Extract the [x, y] coordinate from the center of the cell holding the provided text.  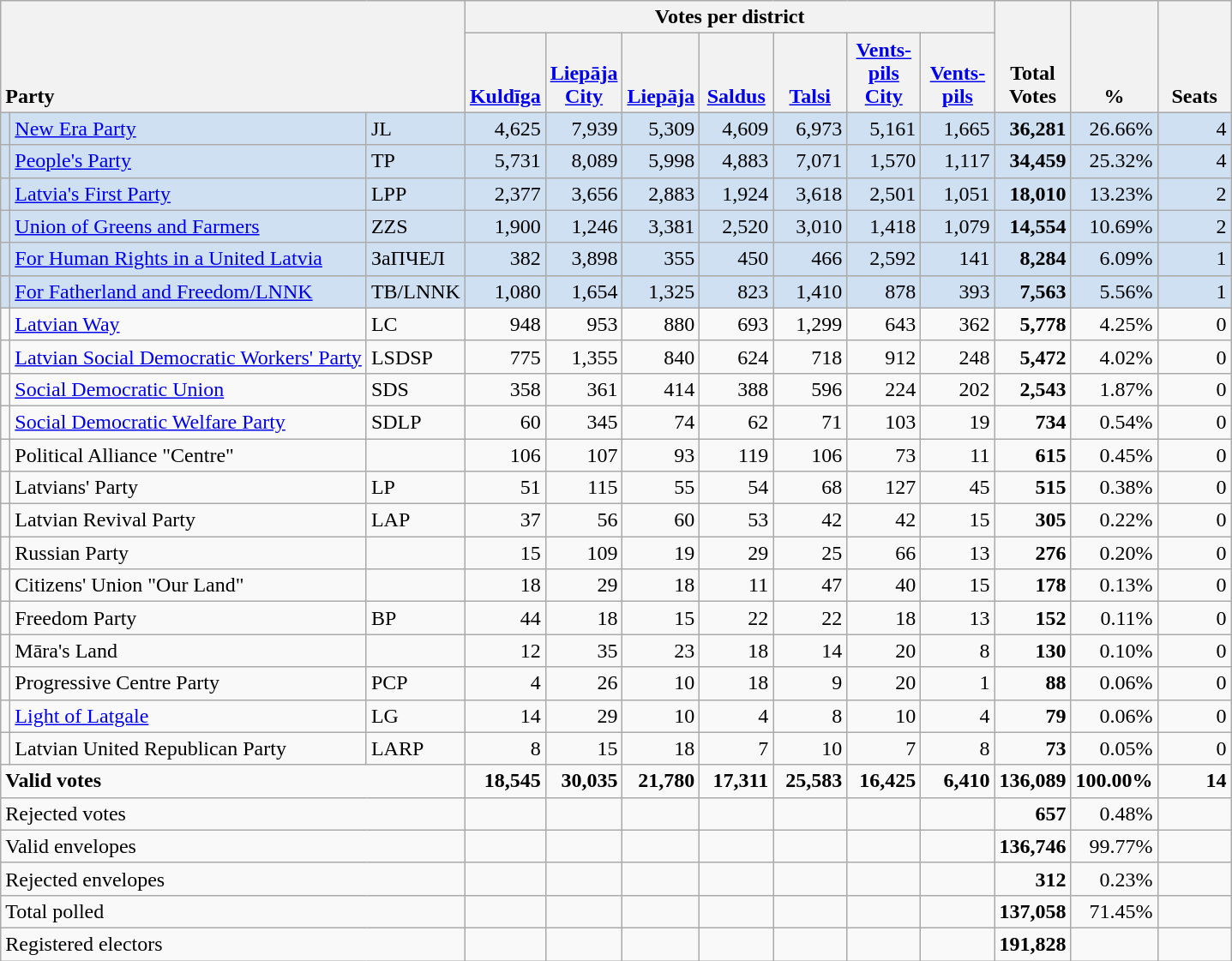
74 [661, 422]
3,010 [810, 226]
Progressive Centre Party [189, 683]
ЗаПЧЕЛ [415, 259]
0.48% [1115, 814]
23 [661, 651]
202 [958, 389]
0.20% [1115, 553]
1,418 [884, 226]
17,311 [736, 781]
54 [736, 488]
393 [958, 291]
2,543 [1032, 389]
6.09% [1115, 259]
840 [661, 357]
New Era Party [189, 129]
141 [958, 259]
ZZS [415, 226]
248 [958, 357]
624 [736, 357]
7,939 [584, 129]
Rejected envelopes [233, 879]
109 [584, 553]
137,058 [1032, 911]
PCP [415, 683]
136,089 [1032, 781]
0.54% [1115, 422]
Latvian Revival Party [189, 520]
30,035 [584, 781]
Latvians' Party [189, 488]
0.38% [1115, 488]
Russian Party [189, 553]
68 [810, 488]
Kuldīga [505, 73]
3,381 [661, 226]
224 [884, 389]
51 [505, 488]
345 [584, 422]
LG [415, 716]
1,355 [584, 357]
1,654 [584, 291]
35 [584, 651]
Total Votes [1032, 57]
53 [736, 520]
SDLP [415, 422]
6,973 [810, 129]
5,161 [884, 129]
21,780 [661, 781]
4,883 [736, 161]
18,545 [505, 781]
66 [884, 553]
948 [505, 324]
9 [810, 683]
12 [505, 651]
191,828 [1032, 944]
8,284 [1032, 259]
18,010 [1032, 194]
0.22% [1115, 520]
Total polled [233, 911]
BP [415, 618]
LSDSP [415, 357]
355 [661, 259]
Social Democratic Welfare Party [189, 422]
0.13% [1115, 586]
107 [584, 455]
136,746 [1032, 846]
450 [736, 259]
44 [505, 618]
103 [884, 422]
For Human Rights in a United Latvia [189, 259]
0.11% [1115, 618]
718 [810, 357]
2,520 [736, 226]
2,501 [884, 194]
312 [1032, 879]
JL [415, 129]
1,924 [736, 194]
LARP [415, 748]
Latvian United Republican Party [189, 748]
40 [884, 586]
6,410 [958, 781]
1,246 [584, 226]
TP [415, 161]
5,778 [1032, 324]
79 [1032, 716]
71.45% [1115, 911]
Registered electors [233, 944]
152 [1032, 618]
LAP [415, 520]
Light of Latgale [189, 716]
Vents- pils City [884, 73]
14,554 [1032, 226]
953 [584, 324]
26.66% [1115, 129]
8,089 [584, 161]
Social Democratic Union [189, 389]
71 [810, 422]
0.45% [1115, 455]
1,080 [505, 291]
56 [584, 520]
Rejected votes [233, 814]
3,898 [584, 259]
1,325 [661, 291]
2,377 [505, 194]
1,299 [810, 324]
4.02% [1115, 357]
99.77% [1115, 846]
127 [884, 488]
25 [810, 553]
Freedom Party [189, 618]
734 [1032, 422]
4,609 [736, 129]
100.00% [1115, 781]
3,656 [584, 194]
SDS [415, 389]
Citizens' Union "Our Land" [189, 586]
1,051 [958, 194]
0.10% [1115, 651]
55 [661, 488]
45 [958, 488]
16,425 [884, 781]
130 [1032, 651]
2,592 [884, 259]
3,618 [810, 194]
LP [415, 488]
0.23% [1115, 879]
Liepāja [661, 73]
1,900 [505, 226]
Latvia's First Party [189, 194]
878 [884, 291]
47 [810, 586]
LPP [415, 194]
0.05% [1115, 748]
37 [505, 520]
7,563 [1032, 291]
Latvian Social Democratic Workers' Party [189, 357]
388 [736, 389]
361 [584, 389]
515 [1032, 488]
88 [1032, 683]
2,883 [661, 194]
1,079 [958, 226]
1,410 [810, 291]
880 [661, 324]
25.32% [1115, 161]
414 [661, 389]
Māra's Land [189, 651]
Party [233, 57]
36,281 [1032, 129]
4,625 [505, 129]
615 [1032, 455]
358 [505, 389]
5.56% [1115, 291]
466 [810, 259]
Votes per district [730, 17]
Liepāja City [584, 73]
775 [505, 357]
5,998 [661, 161]
1.87% [1115, 389]
1,117 [958, 161]
7,071 [810, 161]
TB/LNNK [415, 291]
276 [1032, 553]
5,472 [1032, 357]
4.25% [1115, 324]
Talsi [810, 73]
For Fatherland and Freedom/LNNK [189, 291]
34,459 [1032, 161]
119 [736, 455]
693 [736, 324]
382 [505, 259]
People's Party [189, 161]
5,309 [661, 129]
643 [884, 324]
823 [736, 291]
Valid envelopes [233, 846]
Valid votes [233, 781]
912 [884, 357]
5,731 [505, 161]
1,570 [884, 161]
93 [661, 455]
Political Alliance "Centre" [189, 455]
1,665 [958, 129]
178 [1032, 586]
115 [584, 488]
596 [810, 389]
Vents- pils [958, 73]
% [1115, 57]
657 [1032, 814]
10.69% [1115, 226]
62 [736, 422]
Seats [1194, 57]
Union of Greens and Farmers [189, 226]
LC [415, 324]
362 [958, 324]
Latvian Way [189, 324]
Saldus [736, 73]
13.23% [1115, 194]
26 [584, 683]
25,583 [810, 781]
305 [1032, 520]
